Return the [x, y] coordinate for the center point of the cell that contains the specified text.  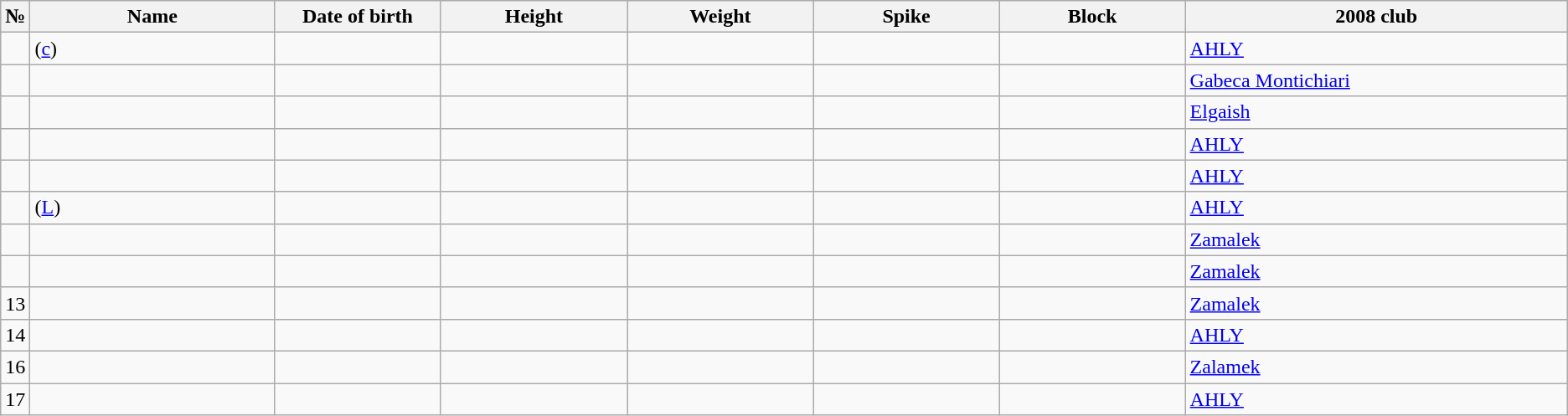
(c) [152, 49]
Gabeca Montichiari [1376, 80]
13 [15, 303]
Block [1092, 17]
Name [152, 17]
16 [15, 367]
17 [15, 399]
№ [15, 17]
Zalamek [1376, 367]
Spike [906, 17]
Weight [720, 17]
Date of birth [358, 17]
14 [15, 335]
(L) [152, 208]
Height [534, 17]
2008 club [1376, 17]
Elgaish [1376, 112]
